For the text-containing cell, return its midpoint in (X, Y) coordinate format. 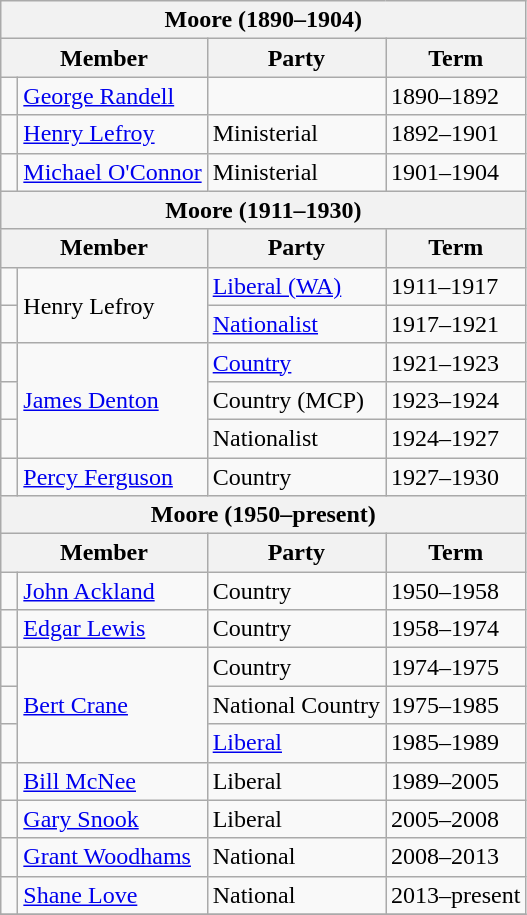
2005–2008 (456, 819)
Liberal (WA) (296, 286)
1989–2005 (456, 781)
National Country (296, 705)
1921–1923 (456, 362)
Shane Love (112, 895)
1927–1930 (456, 477)
George Randell (112, 96)
James Denton (112, 400)
Moore (1890–1904) (264, 20)
1958–1974 (456, 629)
1892–1901 (456, 134)
2013–present (456, 895)
Percy Ferguson (112, 477)
1917–1921 (456, 324)
1924–1927 (456, 438)
1923–1924 (456, 400)
Edgar Lewis (112, 629)
1974–1975 (456, 667)
1890–1892 (456, 96)
Moore (1950–present) (264, 515)
Grant Woodhams (112, 857)
1911–1917 (456, 286)
1985–1989 (456, 743)
1950–1958 (456, 591)
Country (MCP) (296, 400)
Gary Snook (112, 819)
Bill McNee (112, 781)
1975–1985 (456, 705)
Moore (1911–1930) (264, 210)
2008–2013 (456, 857)
Michael O'Connor (112, 172)
John Ackland (112, 591)
Bert Crane (112, 705)
1901–1904 (456, 172)
